Capture the cell that displays the provided text and extract its (x, y) central coordinate. 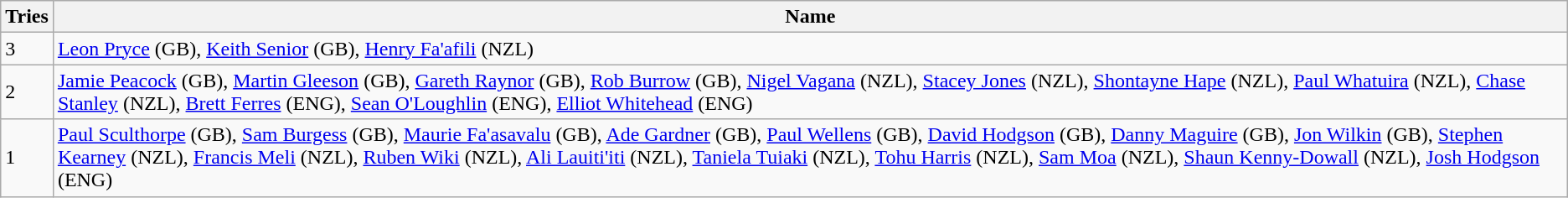
3 (27, 49)
Tries (27, 17)
2 (27, 92)
Name (810, 17)
Leon Pryce (GB), Keith Senior (GB), Henry Fa'afili (NZL) (810, 49)
1 (27, 158)
